Find where the given text appears and provide that cell's center as [x, y] coordinate. 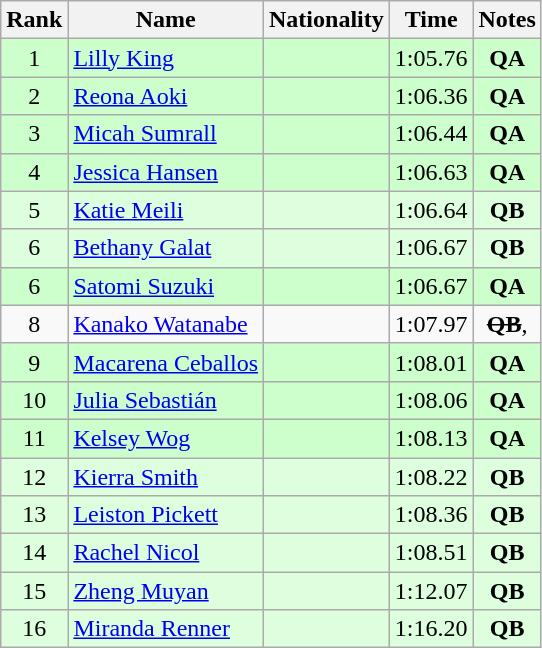
1:07.97 [431, 324]
2 [34, 96]
1:12.07 [431, 591]
Leiston Pickett [166, 515]
QB, [507, 324]
11 [34, 438]
1:08.06 [431, 400]
1:05.76 [431, 58]
3 [34, 134]
Kanako Watanabe [166, 324]
8 [34, 324]
5 [34, 210]
1:08.01 [431, 362]
Katie Meili [166, 210]
Rachel Nicol [166, 553]
Name [166, 20]
14 [34, 553]
Time [431, 20]
Miranda Renner [166, 629]
1:06.64 [431, 210]
Reona Aoki [166, 96]
13 [34, 515]
Julia Sebastián [166, 400]
1:16.20 [431, 629]
Notes [507, 20]
Kelsey Wog [166, 438]
Jessica Hansen [166, 172]
Micah Sumrall [166, 134]
Lilly King [166, 58]
Kierra Smith [166, 477]
Nationality [327, 20]
1:06.36 [431, 96]
16 [34, 629]
1:08.22 [431, 477]
Zheng Muyan [166, 591]
Bethany Galat [166, 248]
4 [34, 172]
12 [34, 477]
15 [34, 591]
1:08.36 [431, 515]
1:06.44 [431, 134]
1:08.51 [431, 553]
Satomi Suzuki [166, 286]
Rank [34, 20]
9 [34, 362]
Macarena Ceballos [166, 362]
10 [34, 400]
1:08.13 [431, 438]
1:06.63 [431, 172]
1 [34, 58]
